Pinpoint the cell where the given text exists, returning its (X, Y) midpoint coordinate. 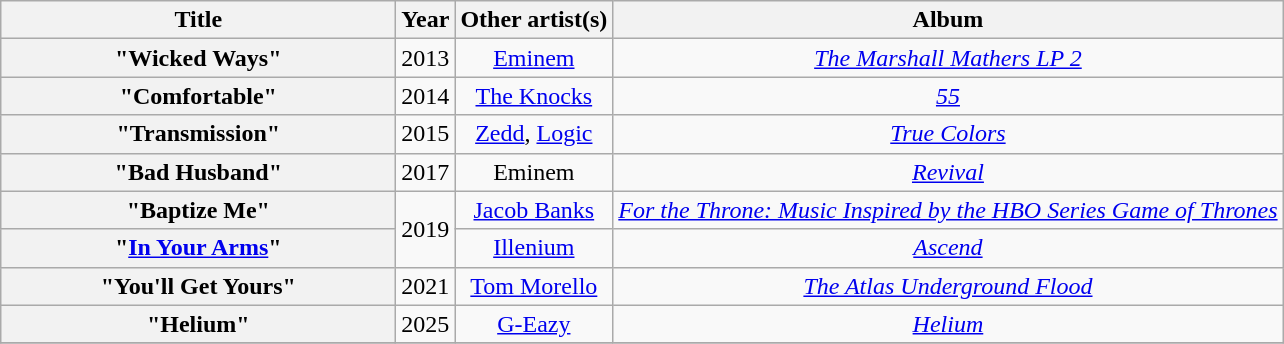
Tom Morello (534, 286)
Helium (948, 324)
Zedd, Logic (534, 134)
55 (948, 96)
"Transmission" (198, 134)
The Atlas Underground Flood (948, 286)
2021 (426, 286)
"Baptize Me" (198, 210)
Title (198, 20)
Album (948, 20)
Illenium (534, 248)
Ascend (948, 248)
The Marshall Mathers LP 2 (948, 58)
"Wicked Ways" (198, 58)
"In Your Arms" (198, 248)
2014 (426, 96)
The Knocks (534, 96)
"Comfortable" (198, 96)
2019 (426, 229)
Other artist(s) (534, 20)
Jacob Banks (534, 210)
True Colors (948, 134)
G-Eazy (534, 324)
For the Throne: Music Inspired by the HBO Series Game of Thrones (948, 210)
2013 (426, 58)
Revival (948, 172)
"You'll Get Yours" (198, 286)
Year (426, 20)
"Bad Husband" (198, 172)
"Helium" (198, 324)
2015 (426, 134)
2017 (426, 172)
2025 (426, 324)
